Search for the cell housing the specified text and yield its (x, y) center coordinate. 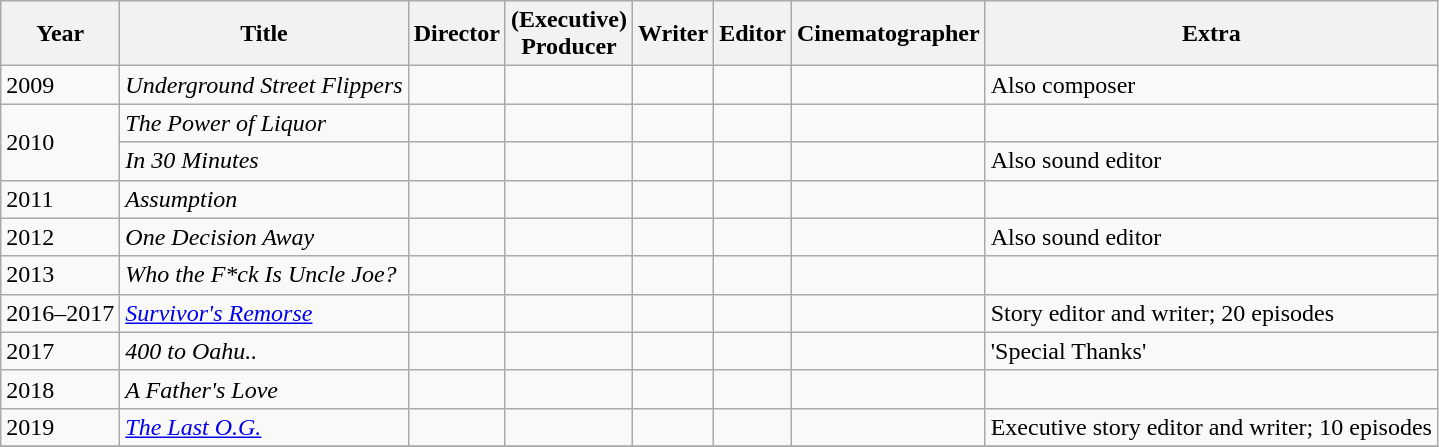
2018 (60, 389)
Survivor's Remorse (264, 313)
2010 (60, 142)
2013 (60, 275)
Director (456, 34)
Underground Street Flippers (264, 85)
Story editor and writer; 20 episodes (1211, 313)
The Last O.G. (264, 427)
400 to Oahu.. (264, 351)
2009 (60, 85)
Editor (753, 34)
Writer (672, 34)
2012 (60, 237)
Cinematographer (888, 34)
2011 (60, 199)
2017 (60, 351)
Title (264, 34)
2016–2017 (60, 313)
'Special Thanks' (1211, 351)
A Father's Love (264, 389)
In 30 Minutes (264, 161)
Who the F*ck Is Uncle Joe? (264, 275)
Executive story editor and writer; 10 episodes (1211, 427)
(Executive)Producer (568, 34)
Year (60, 34)
2019 (60, 427)
One Decision Away (264, 237)
Extra (1211, 34)
Also composer (1211, 85)
The Power of Liquor (264, 123)
Assumption (264, 199)
